Pinpoint the cell where the given text exists, returning its (x, y) midpoint coordinate. 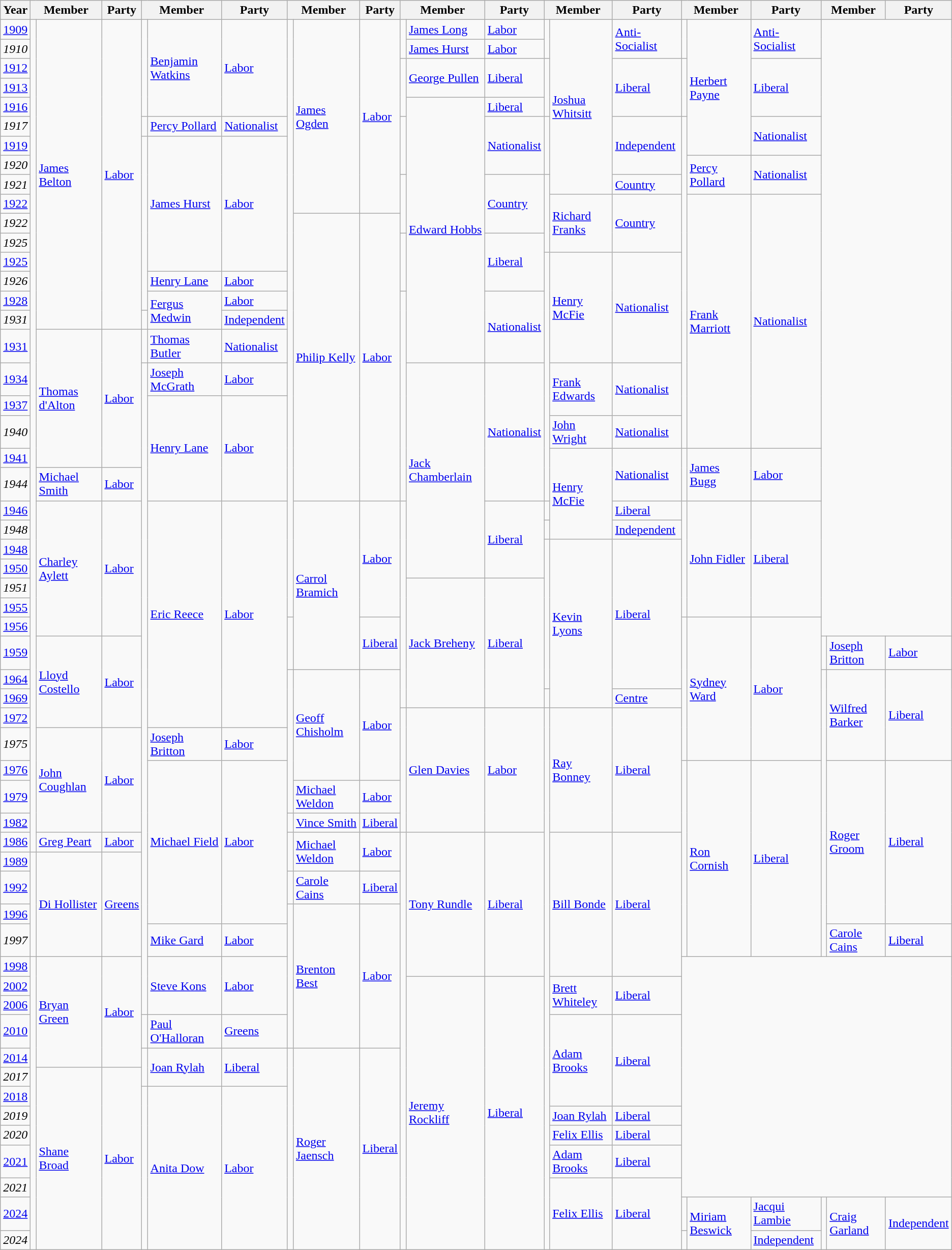
1979 (15, 797)
Eric Reece (185, 614)
Di Hollister (69, 904)
Kevin Lyons (581, 624)
2006 (15, 1005)
2020 (15, 1135)
1969 (15, 699)
1997 (15, 940)
1920 (15, 165)
1910 (15, 49)
Shane Broad (69, 1158)
2017 (15, 1077)
1928 (15, 301)
1975 (15, 744)
1916 (15, 107)
Glen Davies (445, 770)
James Ogden (326, 117)
Frank Edwards (581, 389)
1989 (15, 861)
Brett Whiteley (581, 995)
James Long (445, 30)
1909 (15, 30)
Thomas d'Alton (69, 399)
Centre (647, 699)
Paul O'Halloran (185, 1032)
1913 (15, 88)
1940 (15, 431)
2014 (15, 1058)
Carrol Bramich (326, 585)
Vince Smith (326, 823)
Ray Bonney (581, 770)
Joseph McGrath (185, 380)
1926 (15, 281)
Jeremy Rockliff (445, 1113)
Herbert Payne (719, 88)
Roger Groom (856, 842)
Bill Bonde (581, 904)
1921 (15, 184)
Sydney Ward (719, 689)
Craig Garland (856, 1223)
Roger Jaensch (326, 1149)
Miriam Beswick (719, 1223)
Mike Gard (185, 940)
1976 (15, 770)
Fergus Medwin (185, 310)
1959 (15, 653)
James Bugg (719, 474)
Anita Dow (185, 1168)
1951 (15, 588)
1919 (15, 146)
Brenton Best (326, 976)
1996 (15, 914)
1972 (15, 718)
Frank Marriott (719, 321)
1937 (15, 405)
John Wright (581, 431)
1934 (15, 380)
Bryan Green (69, 1011)
1917 (15, 126)
Wilfred Barker (856, 715)
Tony Rundle (445, 904)
1912 (15, 68)
1944 (15, 484)
Jacqui Lambie (786, 1214)
George Pullen (445, 78)
Joshua Whitsitt (581, 107)
Jack Breheny (445, 643)
Ron Cornish (719, 859)
1992 (15, 887)
James Belton (69, 175)
Year (15, 10)
Benjamin Watkins (185, 68)
John Fidler (719, 559)
2018 (15, 1096)
1986 (15, 842)
John Coughlan (69, 780)
Thomas Butler (185, 346)
2019 (15, 1116)
1998 (15, 966)
2010 (15, 1032)
Edward Hobbs (445, 230)
2002 (15, 985)
Greg Peart (69, 842)
1964 (15, 679)
Jack Chamberlain (445, 471)
1982 (15, 823)
1946 (15, 510)
Michael Field (185, 842)
Steve Kons (185, 985)
1941 (15, 458)
1950 (15, 568)
Charley Aylett (69, 568)
Geoff Chisholm (326, 724)
Michael Smith (69, 484)
1955 (15, 607)
Philip Kelly (326, 357)
Richard Franks (581, 223)
Lloyd Costello (69, 682)
1956 (15, 627)
